Capture the cell that displays the provided text and extract its [X, Y] central coordinate. 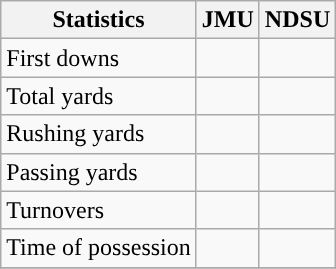
First downs [99, 58]
Passing yards [99, 172]
Total yards [99, 96]
Rushing yards [99, 134]
NDSU [297, 20]
Turnovers [99, 210]
Statistics [99, 20]
JMU [228, 20]
Time of possession [99, 248]
